Identify which cell holds the provided text, then report its (X, Y) central coordinate. 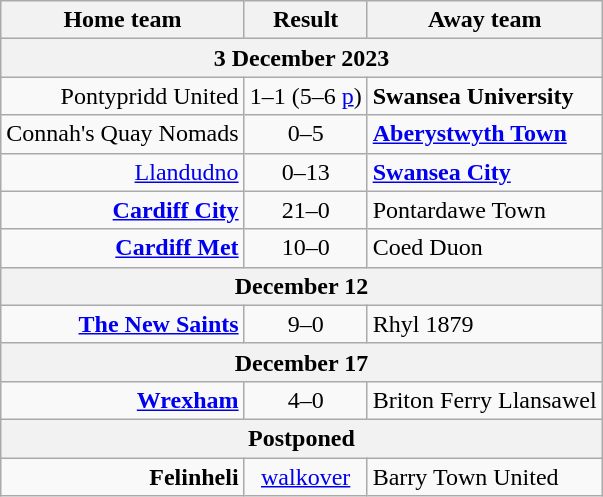
Swansea University (484, 96)
Home team (122, 20)
10–0 (306, 248)
21–0 (306, 210)
Llandudno (122, 172)
Pontardawe Town (484, 210)
Cardiff City (122, 210)
December 17 (302, 362)
walkover (306, 477)
Away team (484, 20)
Pontypridd United (122, 96)
Wrexham (122, 400)
0–13 (306, 172)
Barry Town United (484, 477)
Aberystwyth Town (484, 134)
Briton Ferry Llansawel (484, 400)
Postponed (302, 438)
Swansea City (484, 172)
December 12 (302, 286)
The New Saints (122, 324)
Cardiff Met (122, 248)
4–0 (306, 400)
9–0 (306, 324)
Rhyl 1879 (484, 324)
1–1 (5–6 p) (306, 96)
Coed Duon (484, 248)
Felinheli (122, 477)
0–5 (306, 134)
Result (306, 20)
Connah's Quay Nomads (122, 134)
3 December 2023 (302, 58)
